Search for the cell housing the specified text and yield its (X, Y) center coordinate. 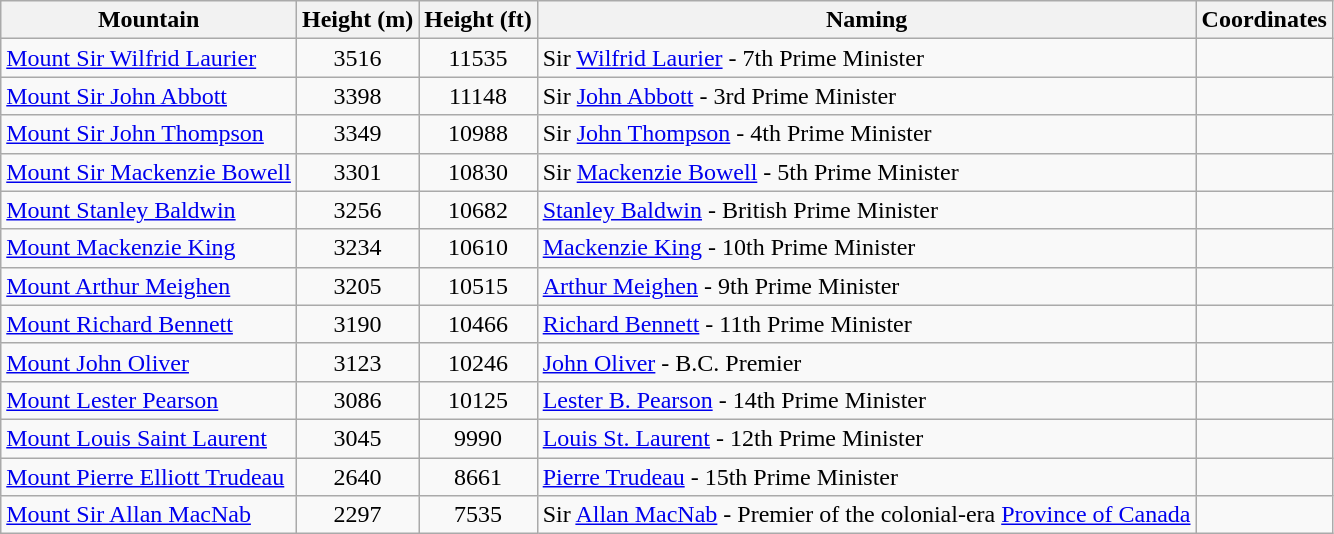
Stanley Baldwin - British Prime Minister (866, 210)
3190 (357, 324)
3256 (357, 210)
10988 (478, 134)
3516 (357, 58)
3398 (357, 96)
Richard Bennett - 11th Prime Minister (866, 324)
Mount Sir Allan MacNab (149, 515)
Mount Richard Bennett (149, 324)
Louis St. Laurent - 12th Prime Minister (866, 438)
10246 (478, 362)
8661 (478, 477)
Sir John Abbott - 3rd Prime Minister (866, 96)
Mount Sir Wilfrid Laurier (149, 58)
Mount Sir Mackenzie Bowell (149, 172)
9990 (478, 438)
7535 (478, 515)
Mount Mackenzie King (149, 248)
Pierre Trudeau - 15th Prime Minister (866, 477)
Naming (866, 20)
Mount Pierre Elliott Trudeau (149, 477)
3349 (357, 134)
Mount Sir John Thompson (149, 134)
Height (m) (357, 20)
3205 (357, 286)
10125 (478, 400)
3301 (357, 172)
11148 (478, 96)
John Oliver - B.C. Premier (866, 362)
2640 (357, 477)
Mount Stanley Baldwin (149, 210)
Sir Mackenzie Bowell - 5th Prime Minister (866, 172)
Mount Sir John Abbott (149, 96)
11535 (478, 58)
10466 (478, 324)
Mountain (149, 20)
10515 (478, 286)
Mount Arthur Meighen (149, 286)
Coordinates (1264, 20)
10830 (478, 172)
Sir Wilfrid Laurier - 7th Prime Minister (866, 58)
3234 (357, 248)
Lester B. Pearson - 14th Prime Minister (866, 400)
Arthur Meighen - 9th Prime Minister (866, 286)
10682 (478, 210)
Mount Lester Pearson (149, 400)
3045 (357, 438)
3086 (357, 400)
Sir John Thompson - 4th Prime Minister (866, 134)
Sir Allan MacNab - Premier of the colonial-era Province of Canada (866, 515)
3123 (357, 362)
2297 (357, 515)
Mount John Oliver (149, 362)
Mackenzie King - 10th Prime Minister (866, 248)
Height (ft) (478, 20)
Mount Louis Saint Laurent (149, 438)
10610 (478, 248)
